For the text-containing cell, return its midpoint in (X, Y) coordinate format. 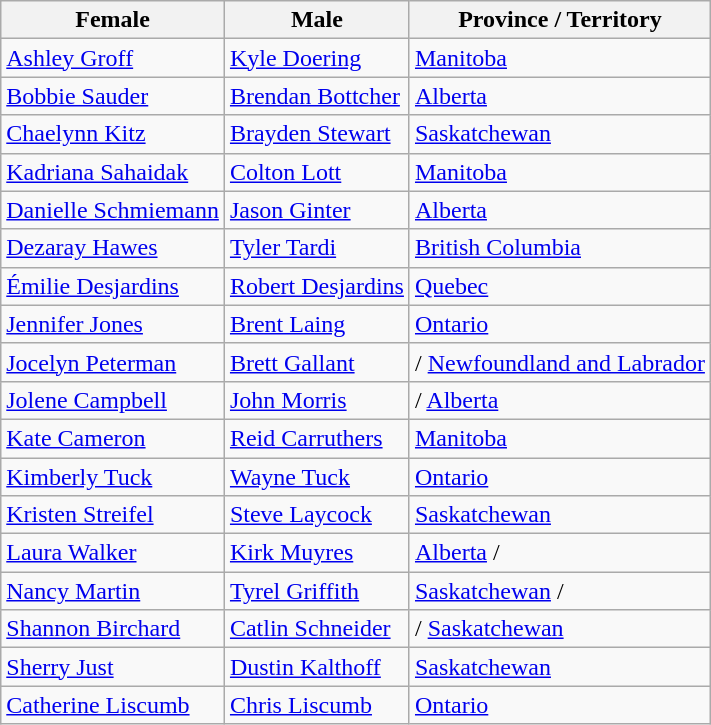
Catlin Schneider (316, 629)
Sherry Just (113, 667)
Nancy Martin (113, 591)
Laura Walker (113, 553)
Male (316, 20)
Brayden Stewart (316, 134)
John Morris (316, 400)
Brett Gallant (316, 362)
Shannon Birchard (113, 629)
Chaelynn Kitz (113, 134)
Ashley Groff (113, 58)
Reid Carruthers (316, 438)
Dustin Kalthoff (316, 667)
British Columbia (560, 248)
Jennifer Jones (113, 324)
Jason Ginter (316, 210)
Female (113, 20)
Jocelyn Peterman (113, 362)
Danielle Schmiemann (113, 210)
Kirk Muyres (316, 553)
Brent Laing (316, 324)
Kimberly Tuck (113, 477)
Tyrel Griffith (316, 591)
Steve Laycock (316, 515)
Quebec (560, 286)
Dezaray Hawes (113, 248)
Émilie Desjardins (113, 286)
Province / Territory (560, 20)
Jolene Campbell (113, 400)
Wayne Tuck (316, 477)
Saskatchewan / (560, 591)
Alberta / (560, 553)
Kate Cameron (113, 438)
Brendan Bottcher (316, 96)
Tyler Tardi (316, 248)
Catherine Liscumb (113, 705)
Kristen Streifel (113, 515)
Robert Desjardins (316, 286)
/ Saskatchewan (560, 629)
Colton Lott (316, 172)
Chris Liscumb (316, 705)
Bobbie Sauder (113, 96)
Kadriana Sahaidak (113, 172)
/ Newfoundland and Labrador (560, 362)
/ Alberta (560, 400)
Kyle Doering (316, 58)
